Scan for the cell matching the given text and deliver its (X, Y) coordinate at center. 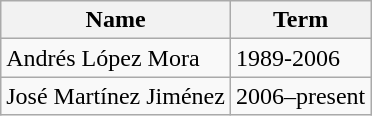
2006–present (300, 96)
Term (300, 20)
Andrés López Mora (116, 58)
José Martínez Jiménez (116, 96)
1989-2006 (300, 58)
Name (116, 20)
